Find where the given text appears and provide that cell's center as [X, Y] coordinate. 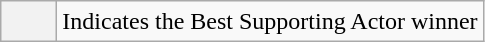
Indicates the Best Supporting Actor winner [270, 22]
